Locate the cell with the specified text and output its [x, y] center coordinate. 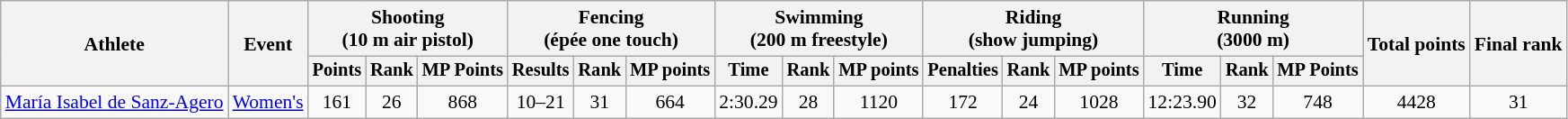
Penalties [962, 71]
2:30.29 [748, 103]
Women's [268, 103]
10–21 [541, 103]
664 [670, 103]
161 [337, 103]
Event [268, 43]
4428 [1416, 103]
Fencing(épée one touch) [611, 29]
24 [1029, 103]
Shooting(10 m air pistol) [408, 29]
Swimming(200 m freestyle) [819, 29]
Riding(show jumping) [1033, 29]
1028 [1098, 103]
Results [541, 71]
32 [1247, 103]
172 [962, 103]
Final rank [1519, 43]
Points [337, 71]
26 [392, 103]
748 [1317, 103]
1120 [879, 103]
María Isabel de Sanz-Agero [115, 103]
Total points [1416, 43]
868 [463, 103]
12:23.90 [1183, 103]
Athlete [115, 43]
28 [809, 103]
Running(3000 m) [1254, 29]
